Return the [X, Y] coordinate for the center point of the cell that contains the specified text.  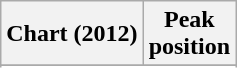
Chart (2012) [72, 34]
Peakposition [189, 34]
